Scan for the cell matching the given text and deliver its (x, y) coordinate at center. 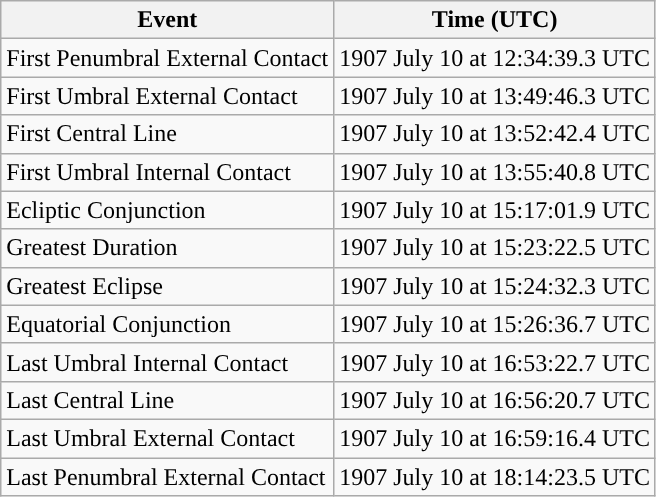
1907 July 10 at 15:26:36.7 UTC (495, 324)
1907 July 10 at 15:23:22.5 UTC (495, 248)
First Penumbral External Contact (168, 58)
First Umbral External Contact (168, 96)
First Central Line (168, 134)
Last Central Line (168, 400)
1907 July 10 at 12:34:39.3 UTC (495, 58)
1907 July 10 at 13:55:40.8 UTC (495, 172)
Greatest Eclipse (168, 286)
Event (168, 20)
1907 July 10 at 13:49:46.3 UTC (495, 96)
Ecliptic Conjunction (168, 210)
1907 July 10 at 18:14:23.5 UTC (495, 477)
1907 July 10 at 13:52:42.4 UTC (495, 134)
Last Penumbral External Contact (168, 477)
Time (UTC) (495, 20)
Last Umbral External Contact (168, 438)
1907 July 10 at 16:53:22.7 UTC (495, 362)
Greatest Duration (168, 248)
First Umbral Internal Contact (168, 172)
1907 July 10 at 16:59:16.4 UTC (495, 438)
1907 July 10 at 15:17:01.9 UTC (495, 210)
1907 July 10 at 15:24:32.3 UTC (495, 286)
Last Umbral Internal Contact (168, 362)
Equatorial Conjunction (168, 324)
1907 July 10 at 16:56:20.7 UTC (495, 400)
